Capture the cell that displays the provided text and extract its [x, y] central coordinate. 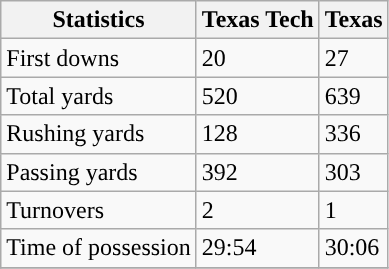
639 [354, 96]
29:54 [258, 248]
Total yards [99, 96]
Turnovers [99, 210]
First downs [99, 58]
520 [258, 96]
303 [354, 172]
30:06 [354, 248]
Texas [354, 20]
Passing yards [99, 172]
2 [258, 210]
Statistics [99, 20]
392 [258, 172]
336 [354, 134]
128 [258, 134]
27 [354, 58]
Texas Tech [258, 20]
20 [258, 58]
Rushing yards [99, 134]
Time of possession [99, 248]
1 [354, 210]
